Search for the cell housing the specified text and yield its [X, Y] center coordinate. 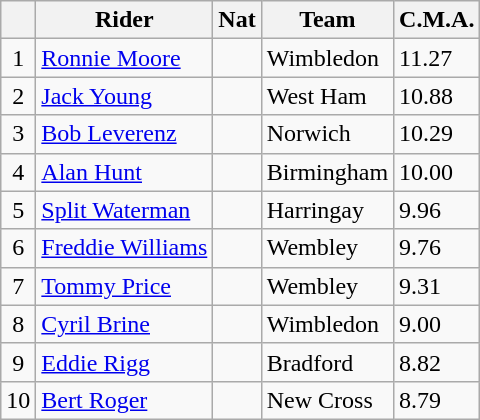
Harringay [327, 210]
Alan Hunt [124, 172]
2 [18, 96]
9.00 [437, 324]
10.29 [437, 134]
Bradford [327, 362]
9.31 [437, 286]
Cyril Brine [124, 324]
6 [18, 248]
Tommy Price [124, 286]
7 [18, 286]
New Cross [327, 400]
3 [18, 134]
C.M.A. [437, 20]
Bob Leverenz [124, 134]
West Ham [327, 96]
Team [327, 20]
10.00 [437, 172]
Eddie Rigg [124, 362]
8.82 [437, 362]
1 [18, 58]
11.27 [437, 58]
5 [18, 210]
9.96 [437, 210]
10 [18, 400]
Bert Roger [124, 400]
9.76 [437, 248]
10.88 [437, 96]
Birmingham [327, 172]
Split Waterman [124, 210]
8.79 [437, 400]
4 [18, 172]
Norwich [327, 134]
Jack Young [124, 96]
9 [18, 362]
Rider [124, 20]
Nat [237, 20]
Ronnie Moore [124, 58]
8 [18, 324]
Freddie Williams [124, 248]
